Pinpoint the cell where the given text exists, returning its [X, Y] midpoint coordinate. 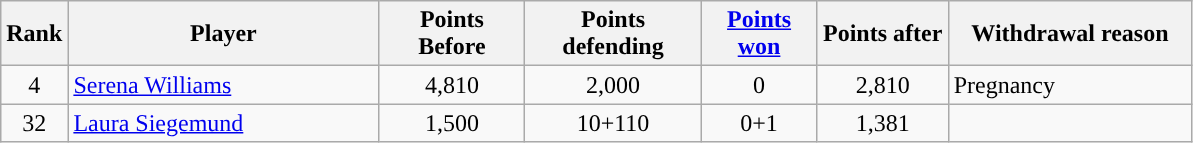
Pregnancy [1070, 85]
Player [224, 34]
Points defending [613, 34]
Points after [882, 34]
32 [34, 123]
4 [34, 85]
Laura Siegemund [224, 123]
4,810 [452, 85]
10+110 [613, 123]
Points won [759, 34]
Points Before [452, 34]
0 [759, 85]
1,381 [882, 123]
0+1 [759, 123]
2,810 [882, 85]
Serena Williams [224, 85]
Withdrawal reason [1070, 34]
1,500 [452, 123]
Rank [34, 34]
2,000 [613, 85]
